From the cell containing the given text, extract its center point as [X, Y] coordinate. 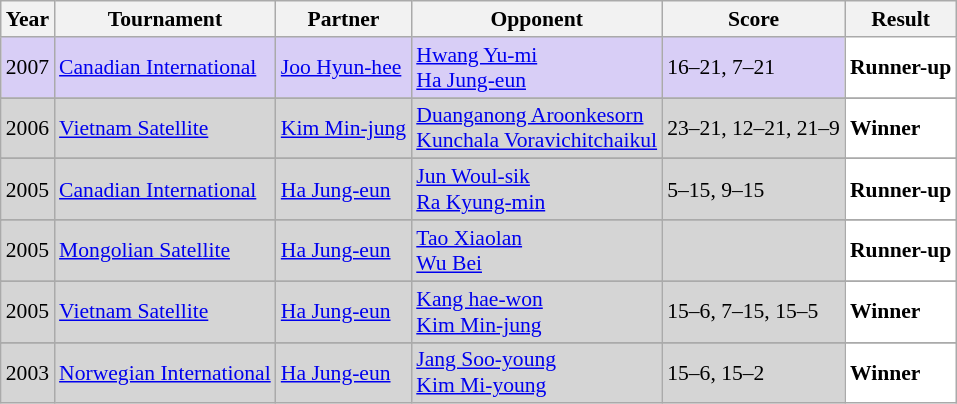
Year [28, 19]
2007 [28, 68]
Hwang Yu-mi Ha Jung-eun [536, 68]
Jun Woul-sik Ra Kyung-min [536, 190]
Result [900, 19]
2006 [28, 128]
Tournament [165, 19]
2003 [28, 372]
Opponent [536, 19]
15–6, 7–15, 15–5 [754, 312]
Duanganong Aroonkesorn Kunchala Voravichitchaikul [536, 128]
5–15, 9–15 [754, 190]
Tao Xiaolan Wu Bei [536, 250]
16–21, 7–21 [754, 68]
Kim Min-jung [344, 128]
23–21, 12–21, 21–9 [754, 128]
Norwegian International [165, 372]
Jang Soo-young Kim Mi-young [536, 372]
Joo Hyun-hee [344, 68]
15–6, 15–2 [754, 372]
Kang hae-won Kim Min-jung [536, 312]
Score [754, 19]
Partner [344, 19]
Mongolian Satellite [165, 250]
